Find where the given text appears and provide that cell's center as (x, y) coordinate. 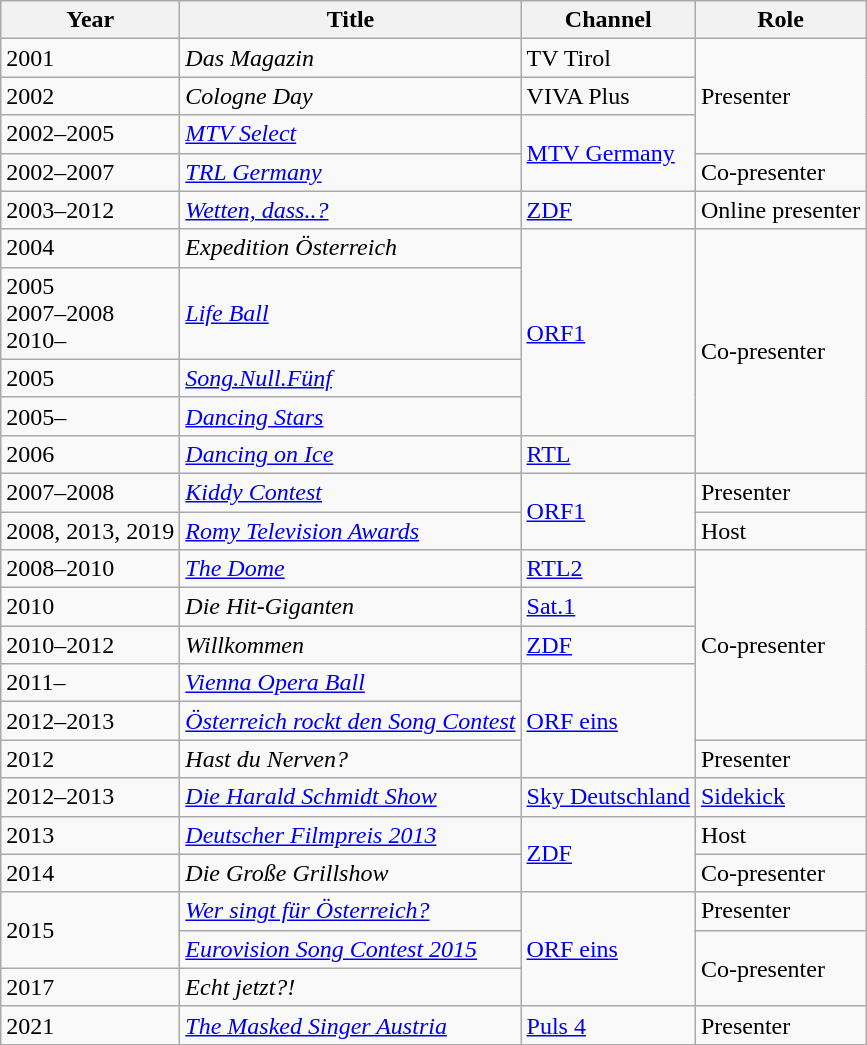
2006 (90, 454)
Eurovision Song Contest 2015 (350, 949)
2010 (90, 607)
2005– (90, 416)
Sat.1 (608, 607)
Online presenter (780, 210)
2007–2008 (90, 492)
Das Magazin (350, 58)
2008, 2013, 2019 (90, 531)
Romy Television Awards (350, 531)
RTL2 (608, 569)
2002–2005 (90, 134)
Life Ball (350, 313)
Channel (608, 20)
TV Tirol (608, 58)
2008–2010 (90, 569)
2014 (90, 873)
Role (780, 20)
Dancing on Ice (350, 454)
Willkommen (350, 645)
2011– (90, 683)
Puls 4 (608, 1025)
2021 (90, 1025)
Die Große Grillshow (350, 873)
Hast du Nerven? (350, 759)
Sidekick (780, 797)
Die Harald Schmidt Show (350, 797)
Song.Null.Fünf (350, 378)
Wer singt für Österreich? (350, 911)
RTL (608, 454)
Expedition Österreich (350, 248)
2013 (90, 835)
Deutscher Filmpreis 2013 (350, 835)
The Dome (350, 569)
2004 (90, 248)
Cologne Day (350, 96)
VIVA Plus (608, 96)
20052007–20082010– (90, 313)
Echt jetzt?! (350, 987)
2015 (90, 930)
2003–2012 (90, 210)
2002 (90, 96)
MTV Select (350, 134)
Österreich rockt den Song Contest (350, 721)
2017 (90, 987)
TRL Germany (350, 172)
Dancing Stars (350, 416)
2005 (90, 378)
2010–2012 (90, 645)
Kiddy Contest (350, 492)
MTV Germany (608, 153)
Die Hit-Giganten (350, 607)
Sky Deutschland (608, 797)
Vienna Opera Ball (350, 683)
The Masked Singer Austria (350, 1025)
2001 (90, 58)
Year (90, 20)
Wetten, dass..? (350, 210)
Title (350, 20)
2012 (90, 759)
2002–2007 (90, 172)
